Locate the cell with the specified text and output its (X, Y) center coordinate. 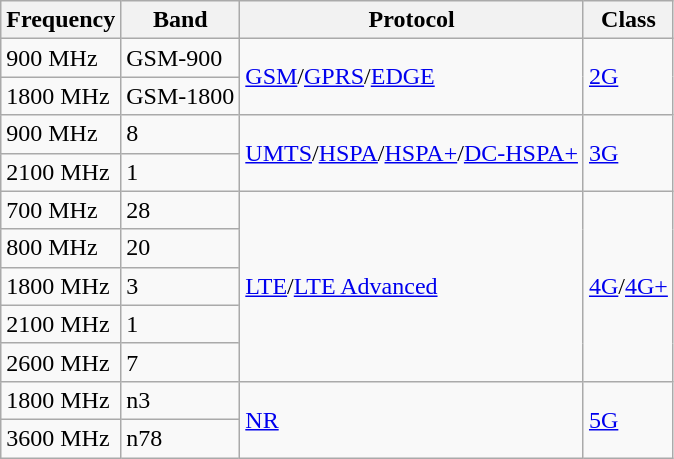
800 MHz (61, 248)
LTE/LTE Advanced (412, 286)
n3 (180, 400)
Band (180, 20)
Frequency (61, 20)
8 (180, 134)
GSM/GPRS/EDGE (412, 77)
3600 MHz (61, 438)
Class (628, 20)
3G (628, 153)
GSM-900 (180, 58)
GSM-1800 (180, 96)
Protocol (412, 20)
n78 (180, 438)
4G/4G+ (628, 286)
7 (180, 362)
2G (628, 77)
NR (412, 419)
700 MHz (61, 210)
20 (180, 248)
2600 MHz (61, 362)
UMTS/HSPA/HSPA+/DC-HSPA+ (412, 153)
28 (180, 210)
5G (628, 419)
3 (180, 286)
